Scan for the cell matching the given text and deliver its [X, Y] coordinate at center. 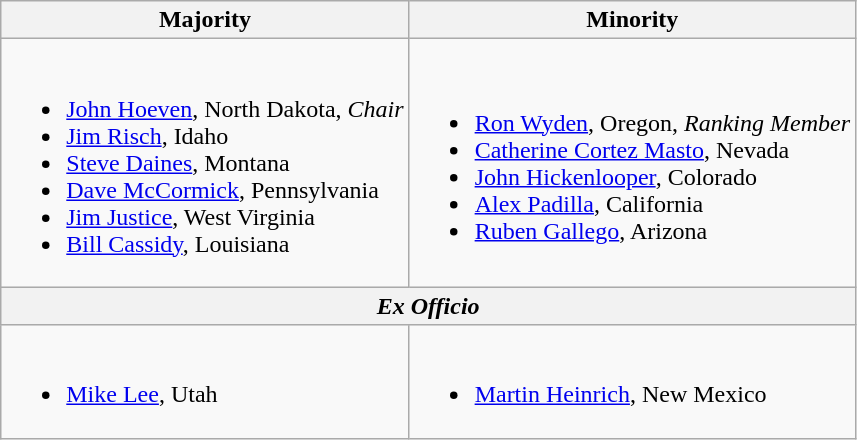
John Hoeven, North Dakota, ChairJim Risch, IdahoSteve Daines, MontanaDave McCormick, PennsylvaniaJim Justice, West VirginiaBill Cassidy, Louisiana [205, 163]
Ex Officio [428, 306]
Ron Wyden, Oregon, Ranking MemberCatherine Cortez Masto, NevadaJohn Hickenlooper, ColoradoAlex Padilla, CaliforniaRuben Gallego, Arizona [632, 163]
Martin Heinrich, New Mexico [632, 382]
Majority [205, 20]
Mike Lee, Utah [205, 382]
Minority [632, 20]
